Return (X, Y) of the center of cell containing provided text 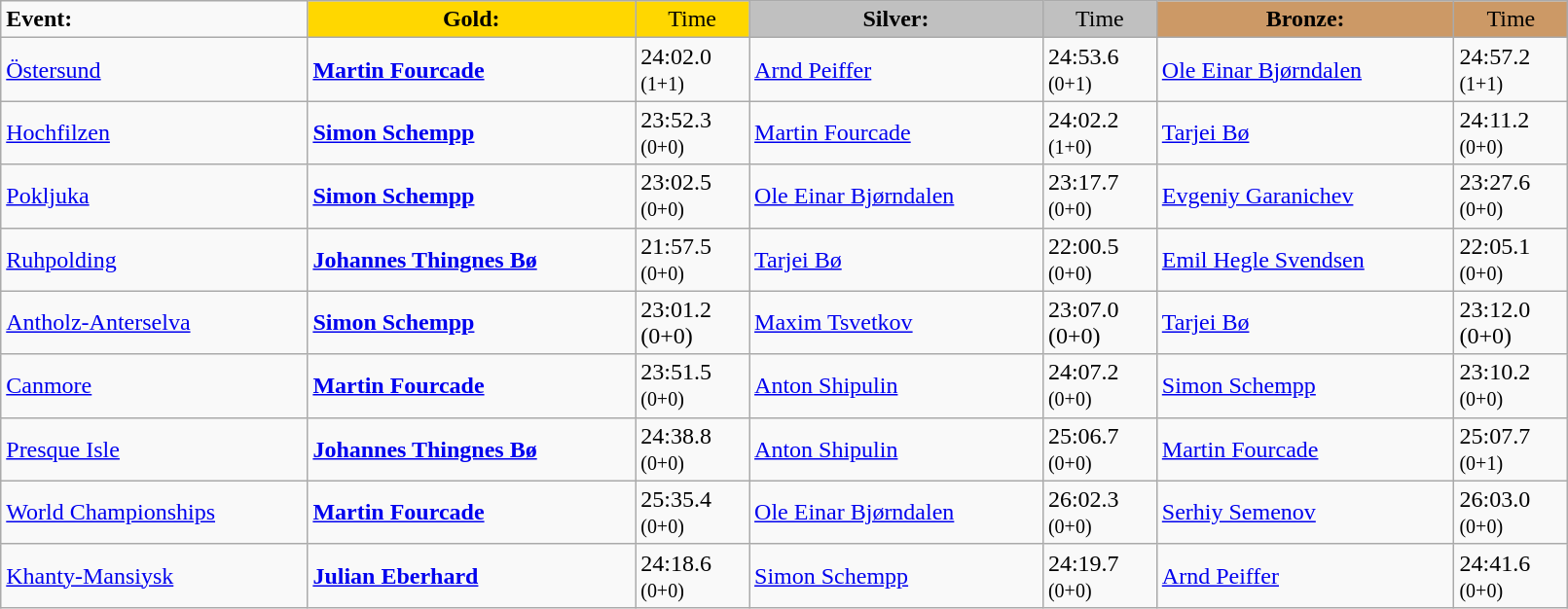
Canmore (154, 385)
23:01.2(0+0) (693, 323)
23:52.3(0+0) (693, 132)
23:51.5(0+0) (693, 385)
23:02.5(0+0) (693, 197)
24:41.6(0+0) (1511, 576)
23:12.0(0+0) (1511, 323)
Khanty-Mansiysk (154, 576)
22:00.5(0+0) (1100, 259)
24:53.6(0+1) (1100, 70)
Julian Eberhard (471, 576)
25:35.4(0+0) (693, 512)
26:02.3(0+0) (1100, 512)
24:02.2(1+0) (1100, 132)
Event: (154, 19)
Serhiy Semenov (1305, 512)
Östersund (154, 70)
Evgeniy Garanichev (1305, 197)
24:57.2(1+1) (1511, 70)
Emil Hegle Svendsen (1305, 259)
21:57.5(0+0) (693, 259)
22:05.1(0+0) (1511, 259)
24:11.2(0+0) (1511, 132)
25:07.7(0+1) (1511, 449)
24:02.0(1+1) (693, 70)
Gold: (471, 19)
26:03.0(0+0) (1511, 512)
23:07.0(0+0) (1100, 323)
Hochfilzen (154, 132)
24:18.6(0+0) (693, 576)
Silver: (896, 19)
Antholz-Anterselva (154, 323)
23:10.2(0+0) (1511, 385)
Ruhpolding (154, 259)
Pokljuka (154, 197)
23:17.7(0+0) (1100, 197)
25:06.7(0+0) (1100, 449)
23:27.6(0+0) (1511, 197)
World Championships (154, 512)
Bronze: (1305, 19)
24:19.7(0+0) (1100, 576)
24:38.8(0+0) (693, 449)
24:07.2(0+0) (1100, 385)
Maxim Tsvetkov (896, 323)
Presque Isle (154, 449)
